Return the (X, Y) coordinate for the center point of the cell that contains the specified text.  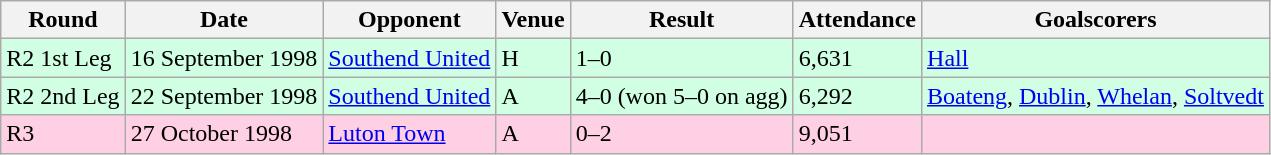
6,292 (857, 96)
R2 2nd Leg (63, 96)
27 October 1998 (224, 134)
16 September 1998 (224, 58)
22 September 1998 (224, 96)
Hall (1096, 58)
R2 1st Leg (63, 58)
Opponent (410, 20)
Attendance (857, 20)
Result (682, 20)
Luton Town (410, 134)
9,051 (857, 134)
Boateng, Dublin, Whelan, Soltvedt (1096, 96)
4–0 (won 5–0 on agg) (682, 96)
H (533, 58)
1–0 (682, 58)
0–2 (682, 134)
Goalscorers (1096, 20)
Date (224, 20)
6,631 (857, 58)
R3 (63, 134)
Venue (533, 20)
Round (63, 20)
